Pinpoint the cell where the given text exists, returning its (x, y) midpoint coordinate. 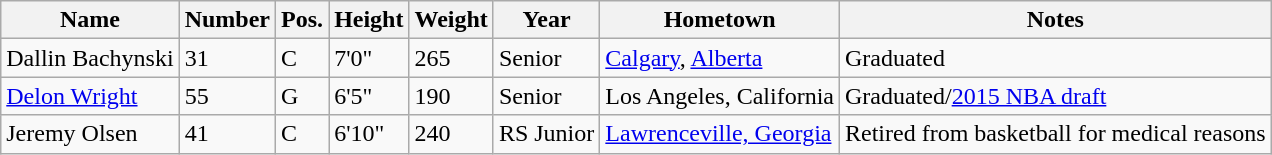
Number (227, 20)
Weight (451, 20)
Jeremy Olsen (90, 134)
Delon Wright (90, 96)
Retired from basketball for medical reasons (1056, 134)
Hometown (720, 20)
6'10" (369, 134)
Graduated (1056, 58)
55 (227, 96)
Calgary, Alberta (720, 58)
Lawrenceville, Georgia (720, 134)
190 (451, 96)
G (302, 96)
Notes (1056, 20)
Graduated/2015 NBA draft (1056, 96)
265 (451, 58)
RS Junior (546, 134)
7'0" (369, 58)
Year (546, 20)
6'5" (369, 96)
31 (227, 58)
Name (90, 20)
Height (369, 20)
Los Angeles, California (720, 96)
Pos. (302, 20)
41 (227, 134)
Dallin Bachynski (90, 58)
240 (451, 134)
